Search for the cell housing the specified text and yield its (x, y) center coordinate. 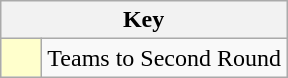
Key (144, 20)
Teams to Second Round (164, 58)
